Search for the cell housing the specified text and yield its [X, Y] center coordinate. 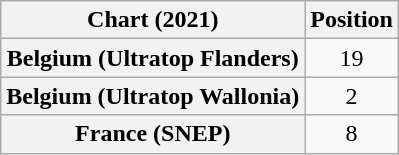
France (SNEP) [153, 134]
Belgium (Ultratop Wallonia) [153, 96]
Belgium (Ultratop Flanders) [153, 58]
8 [352, 134]
Chart (2021) [153, 20]
19 [352, 58]
Position [352, 20]
2 [352, 96]
